Find where the given text appears and provide that cell's center as (x, y) coordinate. 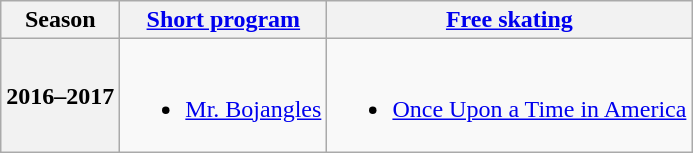
2016–2017 (60, 96)
Short program (224, 20)
Mr. Bojangles (224, 96)
Once Upon a Time in America (510, 96)
Free skating (510, 20)
Season (60, 20)
